Extract the [X, Y] coordinate from the center of the cell holding the provided text.  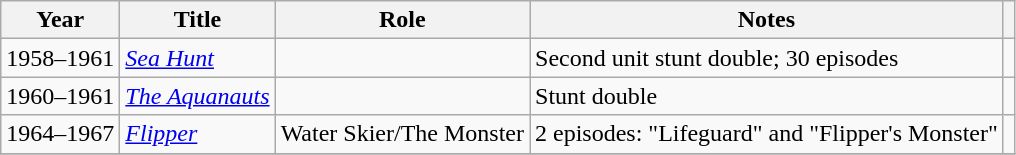
Year [60, 20]
Sea Hunt [198, 58]
1960–1961 [60, 96]
1964–1967 [60, 134]
The Aquanauts [198, 96]
Second unit stunt double; 30 episodes [767, 58]
2 episodes: "Lifeguard" and "Flipper's Monster" [767, 134]
Title [198, 20]
Water Skier/The Monster [402, 134]
1958–1961 [60, 58]
Role [402, 20]
Flipper [198, 134]
Notes [767, 20]
Stunt double [767, 96]
